Extract the [X, Y] coordinate from the center of the cell holding the provided text.  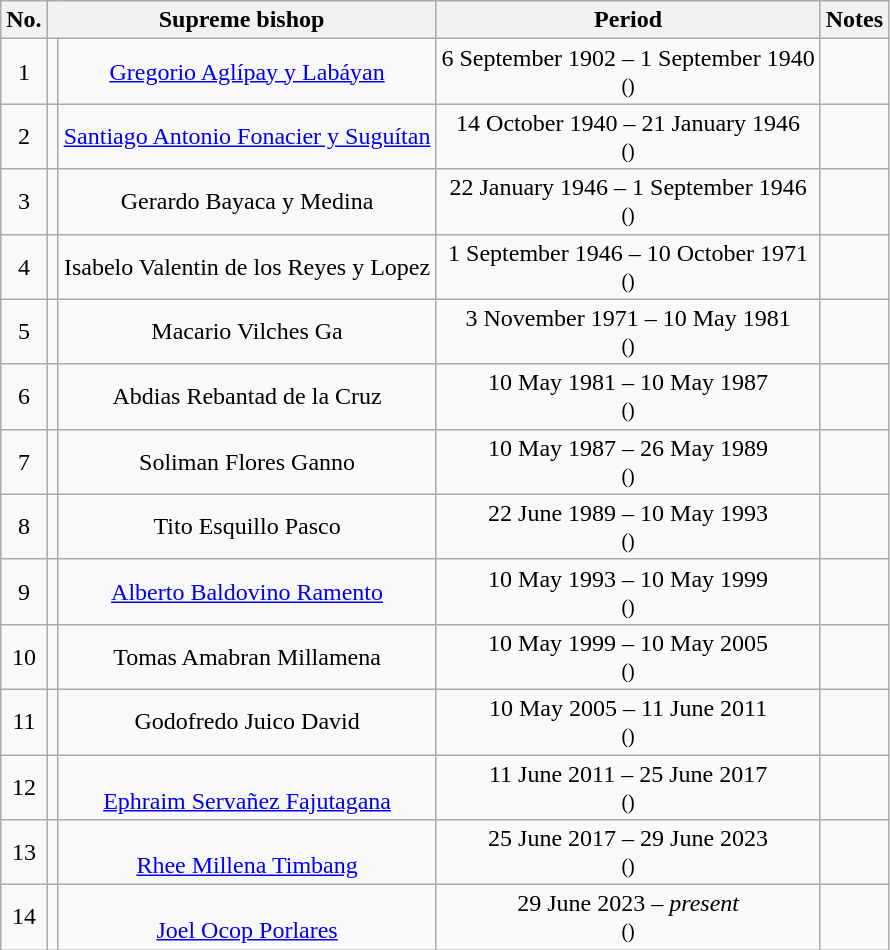
29 June 2023 – present() [628, 918]
9 [24, 592]
10 May 1993 – 10 May 1999() [628, 592]
Gerardo Bayaca y Medina [247, 202]
Alberto Baldovino Ramento [247, 592]
Tito Esquillo Pasco [247, 526]
10 May 1987 – 26 May 1989() [628, 462]
12 [24, 786]
Santiago Antonio Fonacier y Suguítan [247, 136]
22 June 1989 – 10 May 1993() [628, 526]
Isabelo Valentin de los Reyes y Lopez [247, 266]
10 May 1999 – 10 May 2005() [628, 656]
3 [24, 202]
8 [24, 526]
Tomas Amabran Millamena [247, 656]
1 September 1946 – 10 October 1971() [628, 266]
Gregorio Aglípay y Labáyan [247, 72]
14 [24, 918]
Abdias Rebantad de la Cruz [247, 396]
No. [24, 20]
4 [24, 266]
10 May 2005 – 11 June 2011() [628, 722]
13 [24, 852]
Macario Vilches Ga [247, 332]
6 September 1902 – 1 September 1940() [628, 72]
11 [24, 722]
25 June 2017 – 29 June 2023() [628, 852]
Notes [854, 20]
1 [24, 72]
10 [24, 656]
11 June 2011 – 25 June 2017() [628, 786]
2 [24, 136]
Soliman Flores Ganno [247, 462]
Rhee Millena Timbang [247, 852]
Ephraim Servañez Fajutagana [247, 786]
6 [24, 396]
7 [24, 462]
Supreme bishop [242, 20]
5 [24, 332]
Period [628, 20]
Godofredo Juico David [247, 722]
3 November 1971 – 10 May 1981() [628, 332]
10 May 1981 – 10 May 1987() [628, 396]
Joel Ocop Porlares [247, 918]
14 October 1940 – 21 January 1946() [628, 136]
22 January 1946 – 1 September 1946() [628, 202]
